From the cell containing the given text, extract its center point as (x, y) coordinate. 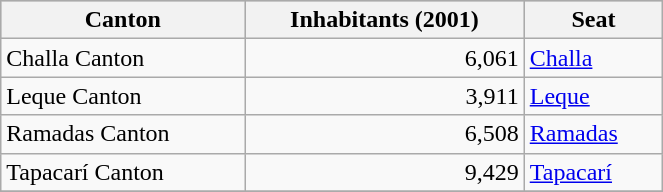
Inhabitants (2001) (385, 20)
6,061 (385, 58)
Ramadas (594, 134)
Canton (123, 20)
6,508 (385, 134)
Leque (594, 96)
9,429 (385, 172)
Challa (594, 58)
3,911 (385, 96)
Seat (594, 20)
Ramadas Canton (123, 134)
Challa Canton (123, 58)
Tapacarí Canton (123, 172)
Tapacarí (594, 172)
Leque Canton (123, 96)
